Search for the cell housing the specified text and yield its [x, y] center coordinate. 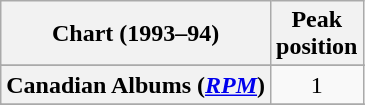
Chart (1993–94) [136, 34]
1 [317, 85]
Peak position [317, 34]
Canadian Albums (RPM) [136, 85]
